Pinpoint the cell where the given text exists, returning its [x, y] midpoint coordinate. 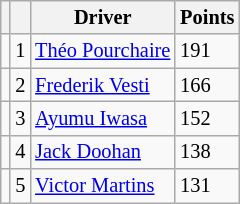
Ayumu Iwasa [102, 118]
Jack Doohan [102, 152]
Frederik Vesti [102, 85]
4 [20, 152]
Théo Pourchaire [102, 51]
3 [20, 118]
Points [207, 17]
131 [207, 186]
166 [207, 85]
152 [207, 118]
Victor Martins [102, 186]
191 [207, 51]
Driver [102, 17]
138 [207, 152]
1 [20, 51]
5 [20, 186]
2 [20, 85]
